Extract the (X, Y) coordinate from the center of the cell holding the provided text.  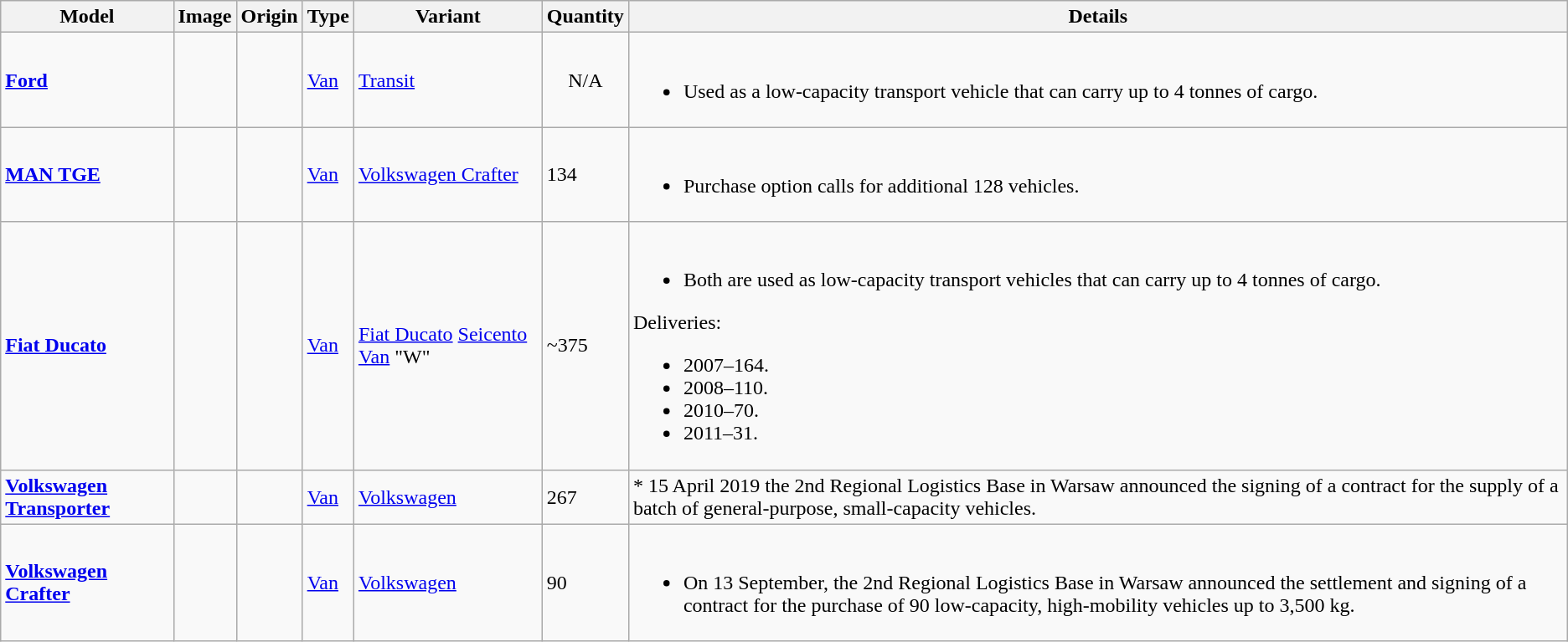
267 (585, 497)
Ford (87, 80)
N/A (585, 80)
Quantity (585, 17)
Origin (270, 17)
Used as a low-capacity transport vehicle that can carry up to 4 tonnes of cargo. (1097, 80)
Variant (447, 17)
Both are used as low-capacity transport vehicles that can carry up to 4 tonnes of cargo.Deliveries:2007–164.2008–110.2010–70.2011–31. (1097, 346)
Details (1097, 17)
Model (87, 17)
Transit (447, 80)
~375 (585, 346)
MAN TGE (87, 174)
Fiat Ducato (87, 346)
Image (204, 17)
Type (328, 17)
134 (585, 174)
90 (585, 583)
Fiat Ducato Seicento Van "W" (447, 346)
Purchase option calls for additional 128 vehicles. (1097, 174)
Volkswagen Transporter (87, 497)
